Capture the cell that displays the provided text and extract its [x, y] central coordinate. 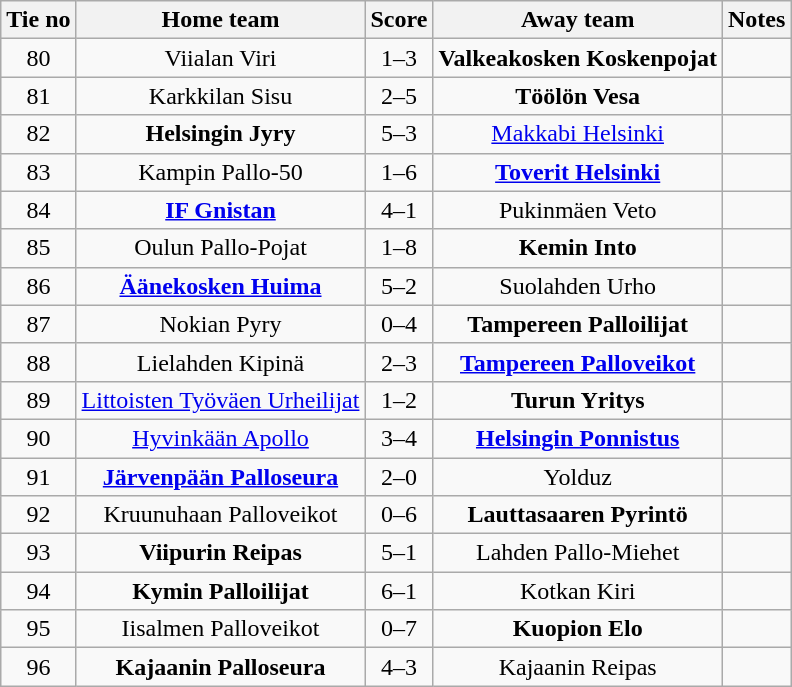
Kruunuhaan Palloveikot [220, 515]
0–6 [399, 515]
Away team [578, 20]
91 [38, 477]
Tie no [38, 20]
2–0 [399, 477]
94 [38, 591]
89 [38, 400]
IF Gnistan [220, 210]
Kampin Pallo-50 [220, 172]
2–3 [399, 362]
80 [38, 58]
86 [38, 286]
1–6 [399, 172]
1–2 [399, 400]
Valkeakosken Koskenpojat [578, 58]
Lielahden Kipinä [220, 362]
Toverit Helsinki [578, 172]
Karkkilan Sisu [220, 96]
Kymin Palloilijat [220, 591]
Score [399, 20]
0–7 [399, 629]
Home team [220, 20]
Iisalmen Palloveikot [220, 629]
Tampereen Palloveikot [578, 362]
87 [38, 324]
Töölön Vesa [578, 96]
Yolduz [578, 477]
0–4 [399, 324]
5–1 [399, 553]
Makkabi Helsinki [578, 134]
Helsingin Ponnistus [578, 438]
88 [38, 362]
96 [38, 667]
85 [38, 248]
93 [38, 553]
81 [38, 96]
Suolahden Urho [578, 286]
90 [38, 438]
5–3 [399, 134]
Kuopion Elo [578, 629]
Järvenpään Palloseura [220, 477]
Äänekosken Huima [220, 286]
82 [38, 134]
Viipurin Reipas [220, 553]
Lahden Pallo-Miehet [578, 553]
84 [38, 210]
Tampereen Palloilijat [578, 324]
Lauttasaaren Pyrintö [578, 515]
4–3 [399, 667]
Kajaanin Reipas [578, 667]
Kemin Into [578, 248]
Turun Yritys [578, 400]
Nokian Pyry [220, 324]
Kotkan Kiri [578, 591]
3–4 [399, 438]
Viialan Viri [220, 58]
95 [38, 629]
6–1 [399, 591]
1–8 [399, 248]
2–5 [399, 96]
Notes [756, 20]
4–1 [399, 210]
92 [38, 515]
Kajaanin Palloseura [220, 667]
Oulun Pallo-Pojat [220, 248]
Hyvinkään Apollo [220, 438]
1–3 [399, 58]
83 [38, 172]
Helsingin Jyry [220, 134]
Pukinmäen Veto [578, 210]
5–2 [399, 286]
Littoisten Työväen Urheilijat [220, 400]
